Determine the [X, Y] coordinate at the center of the cell enclosing the given text.  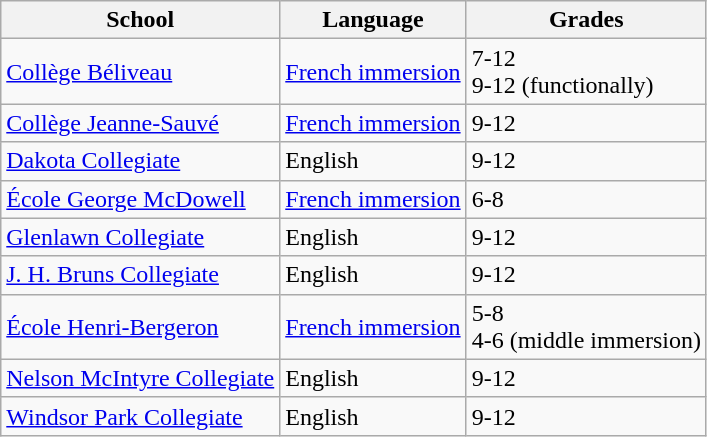
6-8 [586, 199]
Nelson McIntyre Collegiate [140, 378]
Collège Jeanne-Sauvé [140, 123]
J. H. Bruns Collegiate [140, 275]
Language [373, 20]
École George McDowell [140, 199]
École Henri-Bergeron [140, 326]
5-84-6 (middle immersion) [586, 326]
Dakota Collegiate [140, 161]
Glenlawn Collegiate [140, 237]
Collège Béliveau [140, 72]
7-129-12 (functionally) [586, 72]
Grades [586, 20]
School [140, 20]
Windsor Park Collegiate [140, 416]
